Provide the (X, Y) coordinate of the cell's center where the given text is located.  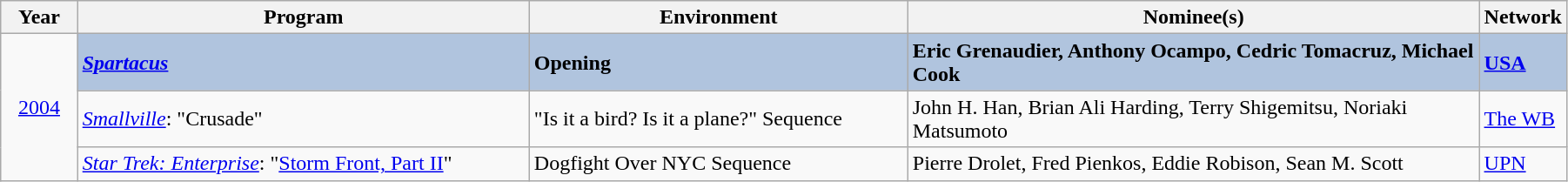
Program (303, 17)
Smallville: "Crusade" (303, 118)
USA (1523, 63)
Dogfight Over NYC Sequence (719, 164)
2004 (39, 107)
Nominee(s) (1194, 17)
Eric Grenaudier, Anthony Ocampo, Cedric Tomacruz, Michael Cook (1194, 63)
Opening (719, 63)
Spartacus (303, 63)
The WB (1523, 118)
Pierre Drolet, Fred Pienkos, Eddie Robison, Sean M. Scott (1194, 164)
Year (39, 17)
UPN (1523, 164)
"Is it a bird? Is it a plane?" Sequence (719, 118)
John H. Han, Brian Ali Harding, Terry Shigemitsu, Noriaki Matsumoto (1194, 118)
Environment (719, 17)
Star Trek: Enterprise: "Storm Front, Part II" (303, 164)
Network (1523, 17)
